Locate the cell with the specified text and output its (x, y) center coordinate. 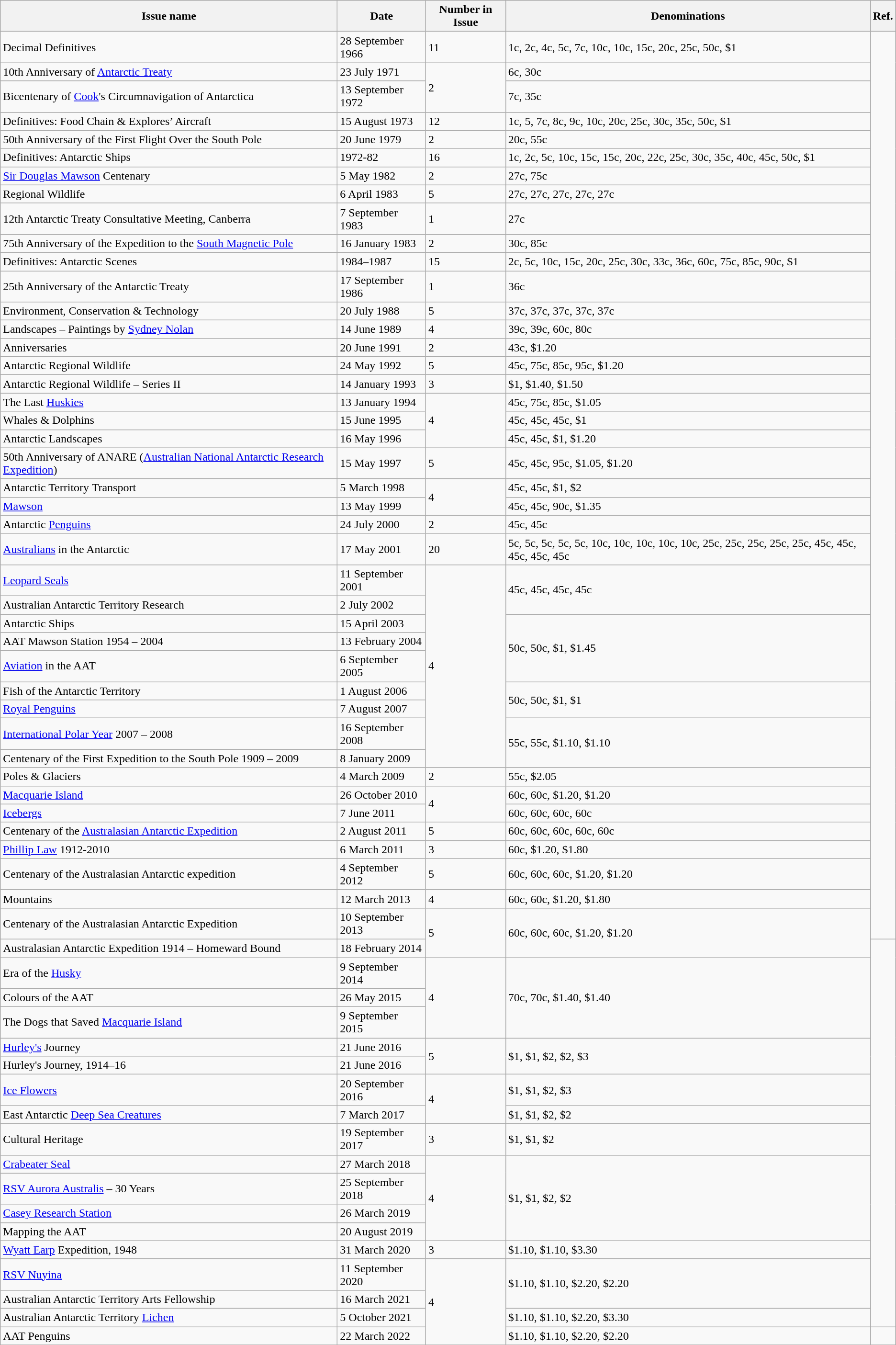
11 (465, 47)
Definitives: Antarctic Scenes (169, 261)
Aviation in the AAT (169, 667)
20 September 2016 (382, 1090)
Number in Issue (465, 16)
2c, 5c, 10c, 15c, 20c, 25c, 30c, 33c, 36c, 60c, 75c, 85c, 90c, $1 (688, 261)
12 (465, 121)
Crabeater Seal (169, 1164)
6 September 2005 (382, 667)
Antarctic Regional Wildlife (169, 366)
11 September 2001 (382, 580)
20c, 55c (688, 139)
6c, 30c (688, 72)
Regional Wildlife (169, 194)
Macquarie Island (169, 795)
16 September 2008 (382, 734)
36c (688, 286)
Sir Douglas Mawson Centenary (169, 176)
Issue name (169, 16)
Poles & Glaciers (169, 777)
15 April 2003 (382, 623)
27c (688, 218)
60c, 60c, 60c, 60c (688, 813)
Cultural Heritage (169, 1140)
26 October 2010 (382, 795)
6 March 2011 (382, 849)
Leopard Seals (169, 580)
1 August 2006 (382, 691)
45c, 45c, 45c, 45c (688, 589)
4 March 2009 (382, 777)
Date (382, 16)
7 March 2017 (382, 1115)
Wyatt Earp Expedition, 1948 (169, 1250)
International Polar Year 2007 – 2008 (169, 734)
45c, 75c, 85c, 95c, $1.20 (688, 366)
30c, 85c (688, 243)
5 March 1998 (382, 488)
Definitives: Antarctic Ships (169, 158)
Phillip Law 1912-2010 (169, 849)
The Dogs that Saved Macquarie Island (169, 1023)
45c, 45c, 90c, $1.35 (688, 506)
Mapping the AAT (169, 1232)
60c, 60c, $1.20, $1.80 (688, 899)
24 May 1992 (382, 366)
11 September 2020 (382, 1275)
Australian Antarctic Territory Arts Fellowship (169, 1299)
15 May 1997 (382, 463)
Fish of the Antarctic Territory (169, 691)
Centenary of the Australasian Antarctic expedition (169, 874)
27c, 75c (688, 176)
50c, 50c, $1, $1.45 (688, 647)
7 August 2007 (382, 709)
16 January 1983 (382, 243)
AAT Mawson Station 1954 – 2004 (169, 642)
20 July 1988 (382, 311)
Hurley's Journey, 1914–16 (169, 1065)
20 June 1991 (382, 348)
The Last Huskies (169, 402)
12th Antarctic Treaty Consultative Meeting, Canberra (169, 218)
7c, 35c (688, 97)
9 September 2015 (382, 1023)
10 September 2013 (382, 923)
5 October 2021 (382, 1317)
24 July 2000 (382, 524)
22 March 2022 (382, 1335)
6 April 1983 (382, 194)
Whales & Dolphins (169, 420)
Antarctic Territory Transport (169, 488)
18 February 2014 (382, 948)
25 September 2018 (382, 1188)
Australasian Antarctic Expedition 1914 – Homeward Bound (169, 948)
17 May 2001 (382, 549)
19 September 2017 (382, 1140)
27 March 2018 (382, 1164)
20 (465, 549)
7 September 1983 (382, 218)
Denominations (688, 16)
50th Anniversary of ANARE (Australian National Antarctic Research Expedition) (169, 463)
Era of the Husky (169, 973)
75th Anniversary of the Expedition to the South Magnetic Pole (169, 243)
25th Anniversary of the Antarctic Treaty (169, 286)
Icebergs (169, 813)
Mawson (169, 506)
60c, $1.20, $1.80 (688, 849)
26 May 2015 (382, 998)
7 June 2011 (382, 813)
23 July 1971 (382, 72)
5 May 1982 (382, 176)
55c, $2.05 (688, 777)
Casey Research Station (169, 1213)
Anniversaries (169, 348)
31 March 2020 (382, 1250)
13 September 1972 (382, 97)
$1, $1, $2, $2, $3 (688, 1056)
Australian Antarctic Territory Lichen (169, 1317)
50th Anniversary of the First Flight Over the South Pole (169, 139)
$1.10, $1.10, $3.30 (688, 1250)
45c, 45c, 45c, $1 (688, 420)
4 September 2012 (382, 874)
1972-82 (382, 158)
Ice Flowers (169, 1090)
55c, 55c, $1.10, $1.10 (688, 743)
5c, 5c, 5c, 5c, 5c, 10c, 10c, 10c, 10c, 10c, 25c, 25c, 25c, 25c, 25c, 45c, 45c, 45c, 45c, 45c (688, 549)
14 January 1993 (382, 384)
39c, 39c, 60c, 80c (688, 329)
Decimal Definitives (169, 47)
20 June 1979 (382, 139)
20 August 2019 (382, 1232)
26 March 2019 (382, 1213)
9 September 2014 (382, 973)
2 July 2002 (382, 605)
13 February 2004 (382, 642)
13 January 1994 (382, 402)
Bicentenary of Cook's Circumnavigation of Antarctica (169, 97)
Antarctic Ships (169, 623)
15 June 1995 (382, 420)
45c, 75c, 85c, $1.05 (688, 402)
16 (465, 158)
45c, 45c, $1, $1.20 (688, 439)
16 March 2021 (382, 1299)
Colours of the AAT (169, 998)
45c, 45c, $1, $2 (688, 488)
AAT Penguins (169, 1335)
Definitives: Food Chain & Explores’ Aircraft (169, 121)
Mountains (169, 899)
RSV Nuyina (169, 1275)
1c, 5, 7c, 8c, 9c, 10c, 20c, 25c, 30c, 35c, 50c, $1 (688, 121)
17 September 1986 (382, 286)
1c, 2c, 4c, 5c, 7c, 10c, 10c, 15c, 20c, 25c, 50c, $1 (688, 47)
43c, $1.20 (688, 348)
Antarctic Penguins (169, 524)
13 May 1999 (382, 506)
Antarctic Landscapes (169, 439)
Antarctic Regional Wildlife – Series II (169, 384)
East Antarctic Deep Sea Creatures (169, 1115)
$1, $1.40, $1.50 (688, 384)
Landscapes – Paintings by Sydney Nolan (169, 329)
10th Anniversary of Antarctic Treaty (169, 72)
15 August 1973 (382, 121)
Environment, Conservation & Technology (169, 311)
Ref. (883, 16)
1984–1987 (382, 261)
12 March 2013 (382, 899)
$1.10, $1.10, $2.20, $3.30 (688, 1317)
Royal Penguins (169, 709)
8 January 2009 (382, 758)
45c, 45c (688, 524)
14 June 1989 (382, 329)
RSV Aurora Australis – 30 Years (169, 1188)
16 May 1996 (382, 439)
1c, 2c, 5c, 10c, 15c, 15c, 20c, 22c, 25c, 30c, 35c, 40c, 45c, 50c, $1 (688, 158)
Centenary of the First Expedition to the South Pole 1909 – 2009 (169, 758)
Australian Antarctic Territory Research (169, 605)
27c, 27c, 27c, 27c, 27c (688, 194)
Hurley's Journey (169, 1047)
37c, 37c, 37c, 37c, 37c (688, 311)
60c, 60c, 60c, 60c, 60c (688, 831)
60c, 60c, $1.20, $1.20 (688, 795)
45c, 45c, 95c, $1.05, $1.20 (688, 463)
$1, $1, $2, $3 (688, 1090)
Australians in the Antarctic (169, 549)
15 (465, 261)
2 August 2011 (382, 831)
50c, 50c, $1, $1 (688, 700)
28 September 1966 (382, 47)
$1, $1, $2 (688, 1140)
70c, 70c, $1.40, $1.40 (688, 998)
